Locate the cell with the specified text and output its [x, y] center coordinate. 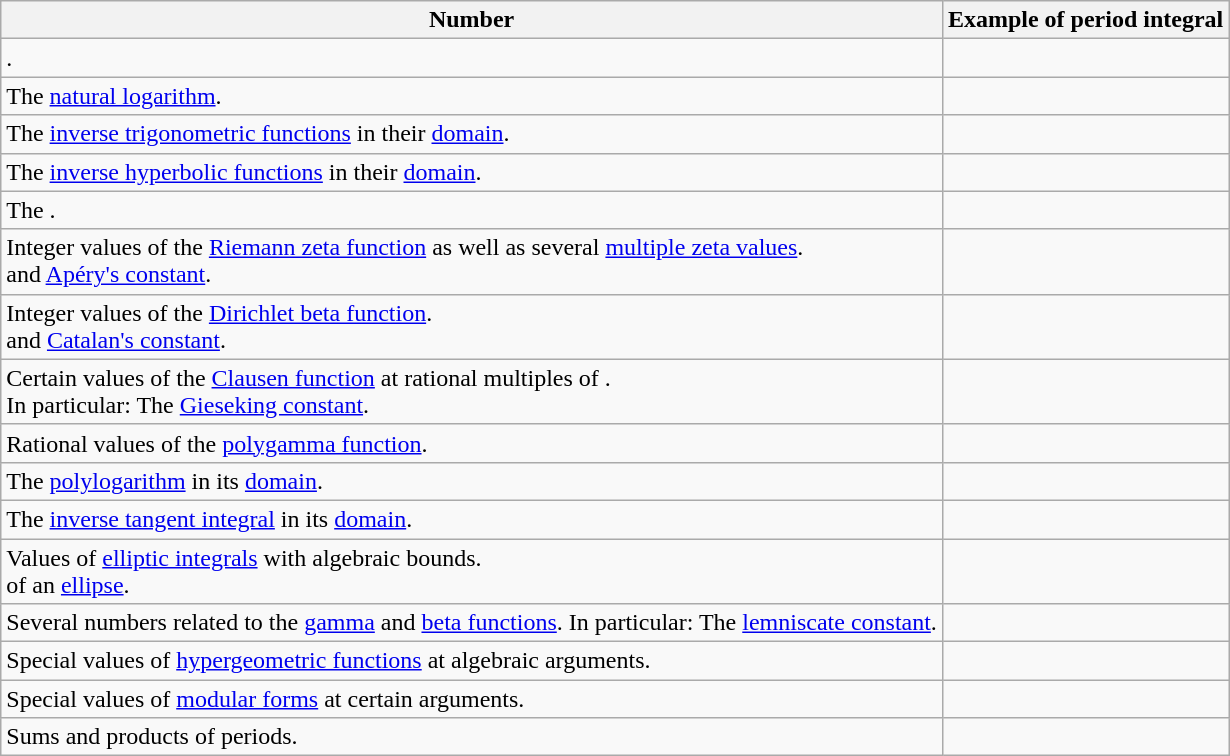
The natural logarithm. [472, 96]
Certain values of the Clausen function at rational multiples of .In particular: The Gieseking constant. [472, 392]
The inverse tangent integral in its domain. [472, 519]
Special values of hypergeometric functions at algebraic arguments. [472, 661]
Values of elliptic integrals with algebraic bounds. of an ellipse. [472, 570]
Several numbers related to the gamma and beta functions. In particular: The lemniscate constant. [472, 623]
Special values of modular forms at certain arguments. [472, 699]
Integer values of the Dirichlet beta function. and Catalan's constant. [472, 326]
The inverse hyperbolic functions in their domain. [472, 172]
Sums and products of periods. [472, 737]
Number [472, 20]
Example of period integral [1085, 20]
The polylogarithm in its domain. [472, 481]
Rational values of the polygamma function. [472, 443]
. [472, 58]
The inverse trigonometric functions in their domain. [472, 134]
The . [472, 210]
Integer values of the Riemann zeta function as well as several multiple zeta values. and Apéry's constant. [472, 262]
